For the text-containing cell, return its midpoint in (x, y) coordinate format. 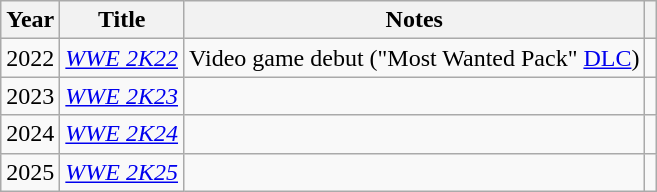
Video game debut ("Most Wanted Pack" DLC) (414, 58)
WWE 2K24 (122, 134)
WWE 2K22 (122, 58)
Year (30, 20)
WWE 2K25 (122, 172)
2025 (30, 172)
2024 (30, 134)
Title (122, 20)
WWE 2K23 (122, 96)
Notes (414, 20)
2023 (30, 96)
2022 (30, 58)
